Return [x, y] of the center of cell containing provided text 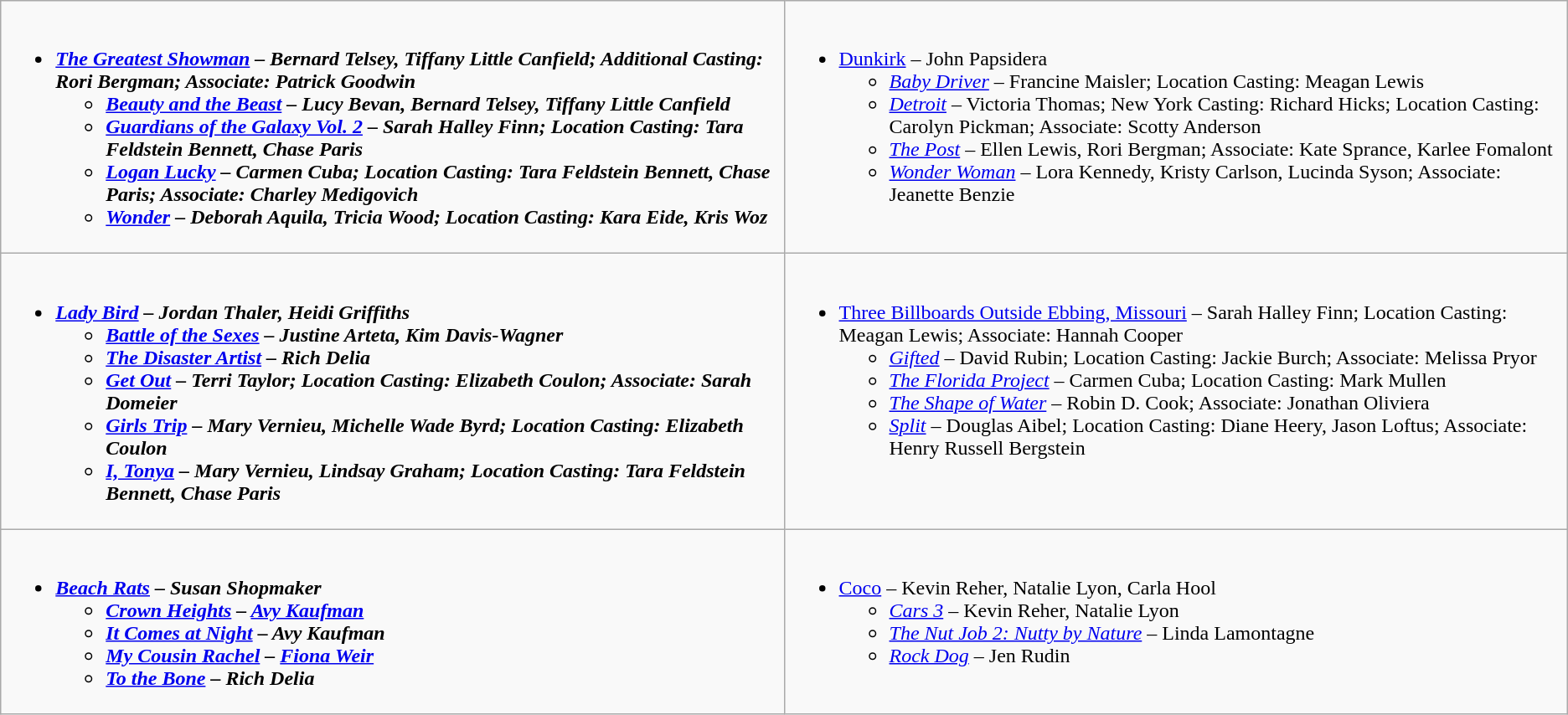
Coco – Kevin Reher, Natalie Lyon, Carla HoolCars 3 – Kevin Reher, Natalie LyonThe Nut Job 2: Nutty by Nature – Linda LamontagneRock Dog – Jen Rudin [1176, 621]
Beach Rats – Susan ShopmakerCrown Heights – Avy KaufmanIt Comes at Night – Avy KaufmanMy Cousin Rachel – Fiona WeirTo the Bone – Rich Delia [392, 621]
